Return the [X, Y] coordinate for the center point of the cell that contains the specified text.  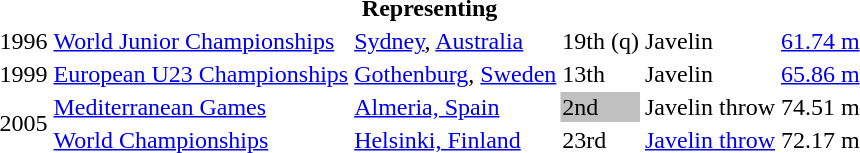
Almeria, Spain [456, 107]
Sydney, Australia [456, 41]
19th (q) [601, 41]
Javelin throw [710, 107]
European U23 Championships [201, 74]
World Junior Championships [201, 41]
Gothenburg, Sweden [456, 74]
13th [601, 74]
2nd [601, 107]
Mediterranean Games [201, 107]
